Extract the (x, y) coordinate from the center of the cell holding the provided text.  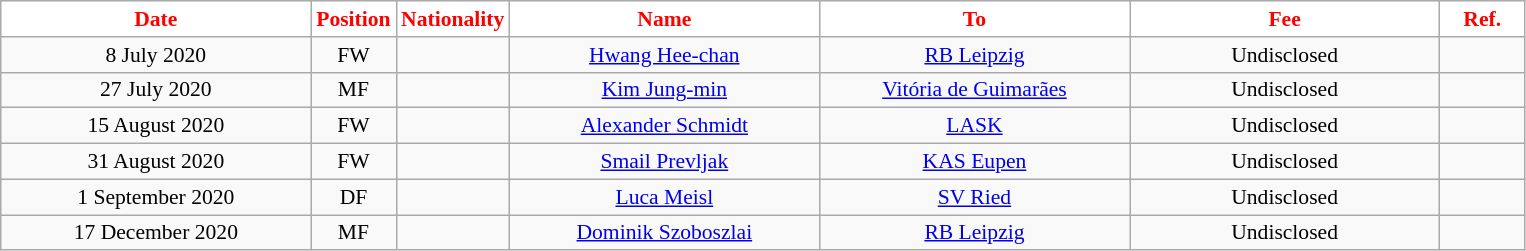
Luca Meisl (664, 197)
27 July 2020 (156, 90)
DF (354, 197)
Alexander Schmidt (664, 126)
Dominik Szoboszlai (664, 233)
Position (354, 19)
31 August 2020 (156, 162)
Ref. (1482, 19)
1 September 2020 (156, 197)
LASK (974, 126)
Kim Jung-min (664, 90)
8 July 2020 (156, 55)
SV Ried (974, 197)
Date (156, 19)
To (974, 19)
Nationality (452, 19)
Vitória de Guimarães (974, 90)
17 December 2020 (156, 233)
Name (664, 19)
Hwang Hee-chan (664, 55)
Fee (1285, 19)
KAS Eupen (974, 162)
Smail Prevljak (664, 162)
15 August 2020 (156, 126)
